Pinpoint the cell where the given text exists, returning its [X, Y] midpoint coordinate. 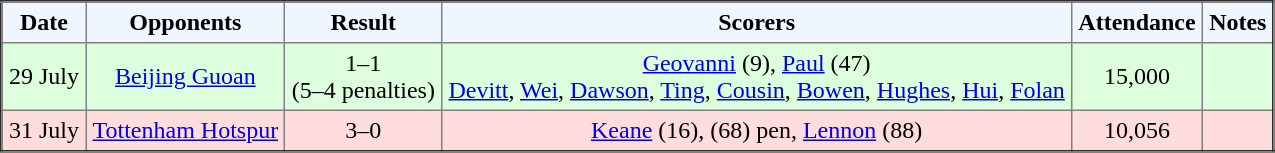
3–0 [364, 130]
Attendance [1138, 22]
29 July [44, 77]
Beijing Guoan [186, 77]
Notes [1238, 22]
Date [44, 22]
Scorers [757, 22]
10,056 [1138, 130]
Result [364, 22]
15,000 [1138, 77]
Geovanni (9), Paul (47)Devitt, Wei, Dawson, Ting, Cousin, Bowen, Hughes, Hui, Folan [757, 77]
Tottenham Hotspur [186, 130]
Opponents [186, 22]
1–1(5–4 penalties) [364, 77]
Keane (16), (68) pen, Lennon (88) [757, 130]
31 July [44, 130]
